Return (X, Y) of the center of cell containing provided text 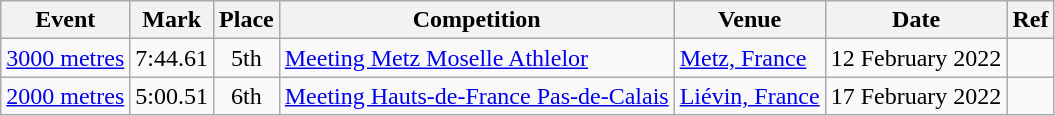
Meeting Metz Moselle Athlelor (476, 58)
12 February 2022 (916, 58)
5:00.51 (172, 96)
3000 metres (66, 58)
7:44.61 (172, 58)
Event (66, 20)
17 February 2022 (916, 96)
6th (247, 96)
Liévin, France (750, 96)
5th (247, 58)
Venue (750, 20)
Competition (476, 20)
Date (916, 20)
Ref (1030, 20)
Meeting Hauts-de-France Pas-de-Calais (476, 96)
Place (247, 20)
Metz, France (750, 58)
Mark (172, 20)
2000 metres (66, 96)
